Return the [X, Y] coordinate for the center point of the cell that contains the specified text.  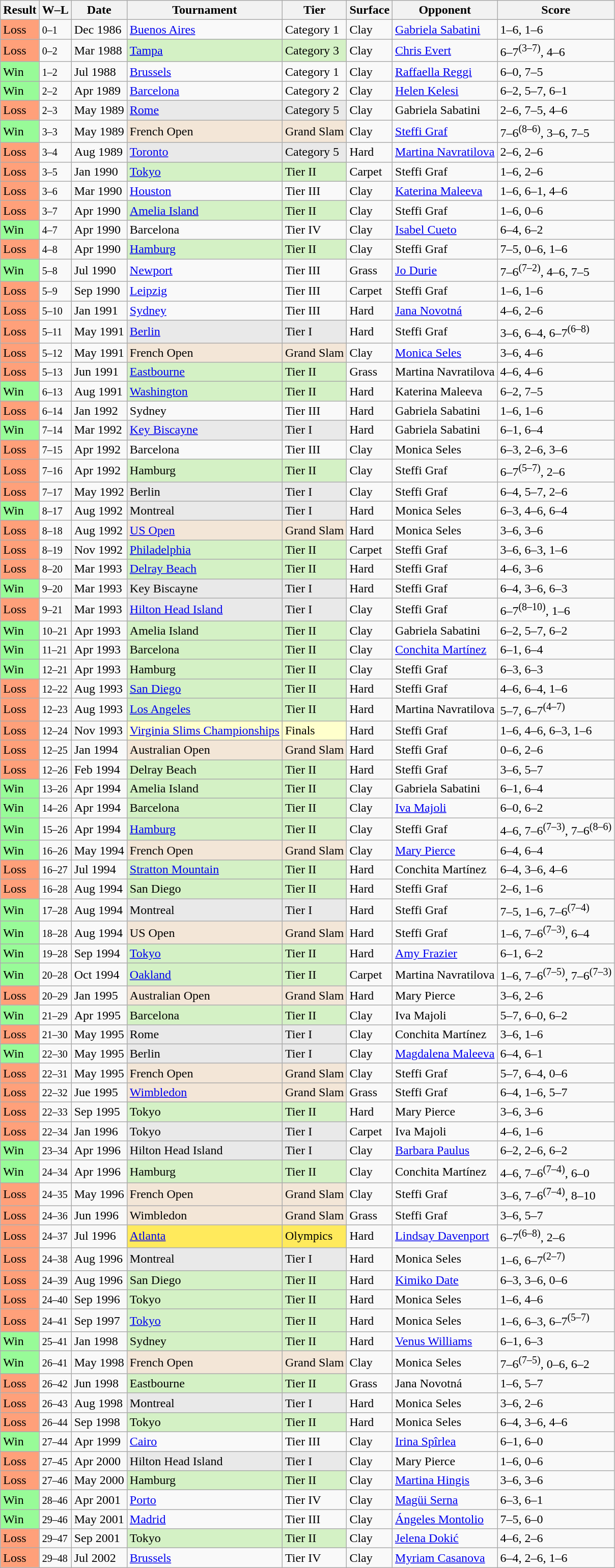
2–6, 2–6 [556, 152]
6–1, 6–2 [556, 954]
6–3, 6–1 [556, 1500]
Tier [314, 10]
18–28 [55, 932]
12–22 [55, 689]
19–28 [55, 954]
27–44 [55, 1442]
26–41 [55, 1363]
7–16 [55, 470]
2–3 [55, 110]
6–2, 5–7, 6–1 [556, 91]
3–4 [55, 152]
6–1, 6–0 [556, 1442]
6–4, 6–4 [556, 850]
3–6, 1–6 [556, 1034]
1–6, 6–1, 4–6 [556, 191]
Raffaella Reggi [445, 71]
6–4, 1–6, 5–7 [556, 1093]
Magdalena Maleeva [445, 1053]
6–2, 2–6, 6–2 [556, 1151]
3–6, 6–3, 1–6 [556, 550]
Score [556, 10]
Helen Kelesi [445, 91]
May 2001 [99, 1519]
5–12 [55, 353]
Jan 1992 [99, 411]
Jul 1996 [99, 1237]
May 1996 [99, 1194]
6–1, 6–3 [556, 1342]
Sep 1996 [99, 1299]
Feb 1994 [99, 769]
Isabel Cueto [445, 230]
7–5, 1–6, 7–6(7–4) [556, 910]
Jan 1996 [99, 1131]
24–40 [55, 1299]
1–6, 4–6, 6–3, 1–6 [556, 730]
Sep 2001 [99, 1538]
10–21 [55, 631]
6–13 [55, 391]
Porto [205, 1500]
4–6, 3–6 [556, 569]
24–38 [55, 1259]
5–10 [55, 310]
Jul 2002 [99, 1558]
4–6, 4–6 [556, 372]
6–2, 5–7, 6–2 [556, 631]
20–29 [55, 995]
12–25 [55, 750]
6–4, 2–6, 1–6 [556, 1558]
W–L [55, 10]
6–7(3–7), 4–6 [556, 51]
Category 2 [314, 91]
27–46 [55, 1480]
3–7 [55, 210]
Jun 1991 [99, 372]
Chris Evert [445, 51]
21–30 [55, 1034]
Jan 1994 [99, 750]
Jan 1990 [99, 172]
6–7(5–7), 2–6 [556, 470]
6–0, 7–5 [556, 71]
26–44 [55, 1422]
8–19 [55, 550]
4–8 [55, 249]
May 1994 [99, 850]
15–26 [55, 830]
Surface [370, 10]
1–6, 7–6(7–5), 7–6(7–3) [556, 975]
0–6, 2–6 [556, 750]
26–43 [55, 1403]
24–41 [55, 1320]
13–26 [55, 789]
Lindsay Davenport [445, 1237]
Buenos Aires [205, 30]
Olympics [314, 1237]
Magüi Serna [445, 1500]
Leipzig [205, 291]
25–41 [55, 1342]
8–20 [55, 569]
5–7, 6–7(4–7) [556, 709]
5–7, 6–0, 6–2 [556, 1015]
Sep 1995 [99, 1112]
Sep 1997 [99, 1320]
3–6 [55, 191]
6–7(8–10), 1–6 [556, 610]
Martina Hingis [445, 1480]
7–14 [55, 430]
Sep 1990 [99, 291]
Atlanta [205, 1237]
Mar 1990 [99, 191]
5–9 [55, 291]
4–6, 1–6 [556, 1131]
24–34 [55, 1172]
Virginia Slims Championships [205, 730]
6–3, 3–6, 0–6 [556, 1280]
Finals [314, 730]
6–4, 5–7, 2–6 [556, 492]
Sep 1994 [99, 954]
Apr 1995 [99, 1015]
29–47 [55, 1538]
Apr 1989 [99, 91]
1–6, 6–7(2–7) [556, 1259]
4–6, 6–4, 1–6 [556, 689]
11–21 [55, 650]
5–13 [55, 372]
Jue 1995 [99, 1093]
Mar 1992 [99, 430]
Aug 1989 [99, 152]
17–28 [55, 910]
Amy Frazier [445, 954]
Sep 1998 [99, 1422]
5–11 [55, 332]
3–6, 4–6 [556, 353]
May 1998 [99, 1363]
Los Angeles [205, 709]
7–6(7–5), 0–6, 6–2 [556, 1363]
6–3, 4–6, 6–4 [556, 511]
5–7, 6–4, 0–6 [556, 1073]
Category 3 [314, 51]
3–6, 6–4, 6–7(6–8) [556, 332]
3–6, 7–6(7–4), 8–10 [556, 1194]
7–17 [55, 492]
Dec 1986 [99, 30]
5–8 [55, 271]
28–46 [55, 1500]
3–3 [55, 131]
1–6, 5–7 [556, 1383]
6–4, 6–2 [556, 230]
Ángeles Montolio [445, 1519]
Oct 1994 [99, 975]
Venus Williams [445, 1342]
16–26 [55, 850]
4–6, 7–6(7–3), 7–6(8–6) [556, 830]
4–6, 7–6(7–4), 6–0 [556, 1172]
7–5, 6–0 [556, 1519]
Tournament [205, 10]
12–23 [55, 709]
22–30 [55, 1053]
16–27 [55, 869]
Tampa [205, 51]
May 2000 [99, 1480]
24–35 [55, 1194]
Barbara Paulus [445, 1151]
2–6, 7–5, 4–6 [556, 110]
Jul 1990 [99, 271]
Jan 1998 [99, 1342]
6–2, 7–5 [556, 391]
Apr 2001 [99, 1500]
6–3, 6–3 [556, 669]
22–33 [55, 1112]
12–24 [55, 730]
Mar 1988 [99, 51]
Houston [205, 191]
24–37 [55, 1237]
2–2 [55, 91]
8–17 [55, 511]
4–7 [55, 230]
Jul 1988 [99, 71]
Nov 1992 [99, 550]
0–1 [55, 30]
7–15 [55, 449]
Cairo [205, 1442]
Apr 1999 [99, 1442]
1–6, 7–6(7–3), 6–4 [556, 932]
6–4, 6–1 [556, 1053]
14–26 [55, 808]
27–45 [55, 1461]
Newport [205, 271]
24–36 [55, 1215]
20–28 [55, 975]
1–6, 4–6 [556, 1299]
Jelena Dokić [445, 1538]
May 1992 [99, 492]
12–21 [55, 669]
6–0, 6–2 [556, 808]
0–2 [55, 51]
1–2 [55, 71]
29–46 [55, 1519]
1–6, 6–3, 6–7(5–7) [556, 1320]
Jun 1996 [99, 1215]
8–18 [55, 530]
Washington [205, 391]
24–39 [55, 1280]
1–6, 2–6 [556, 172]
Jan 1991 [99, 310]
Philadelphia [205, 550]
Date [99, 10]
Irina Spîrlea [445, 1442]
7–6(7–2), 4–6, 7–5 [556, 271]
26–42 [55, 1383]
Aug 1998 [99, 1403]
2–6, 1–6 [556, 889]
9–21 [55, 610]
22–32 [55, 1093]
6–14 [55, 411]
22–31 [55, 1073]
Aug 1991 [99, 391]
6–7(6–8), 2–6 [556, 1237]
Oakland [205, 975]
21–29 [55, 1015]
Jun 1998 [99, 1383]
Madrid [205, 1519]
Toronto [205, 152]
12–26 [55, 769]
Jan 1995 [99, 995]
Kimiko Date [445, 1280]
Jo Durie [445, 271]
Stratton Mountain [205, 869]
6–3, 2–6, 3–6 [556, 449]
Apr 2000 [99, 1461]
7–5, 0–6, 1–6 [556, 249]
3–5 [55, 172]
6–4, 3–6, 6–3 [556, 588]
16–28 [55, 889]
7–6(8–6), 3–6, 7–5 [556, 131]
Jul 1994 [99, 869]
Opponent [445, 10]
23–34 [55, 1151]
Nov 1993 [99, 730]
9–20 [55, 588]
Myriam Casanova [445, 1558]
Result [20, 10]
29–48 [55, 1558]
22–34 [55, 1131]
